Identify which cell holds the provided text, then report its (X, Y) central coordinate. 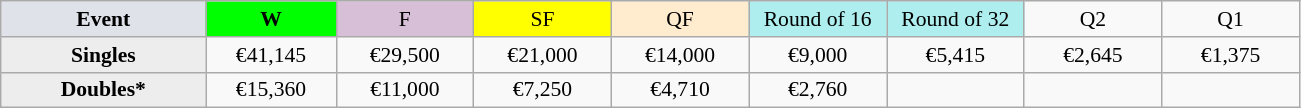
€29,500 (405, 55)
Q1 (1231, 19)
Round of 32 (955, 19)
€4,710 (680, 90)
Event (104, 19)
SF (543, 19)
Singles (104, 55)
€2,760 (818, 90)
€7,250 (543, 90)
€14,000 (680, 55)
F (405, 19)
€9,000 (818, 55)
Doubles* (104, 90)
€1,375 (1231, 55)
€2,645 (1093, 55)
QF (680, 19)
€21,000 (543, 55)
€5,415 (955, 55)
Q2 (1093, 19)
€41,145 (271, 55)
Round of 16 (818, 19)
€11,000 (405, 90)
W (271, 19)
€15,360 (271, 90)
